Determine the [X, Y] coordinate at the center of the cell enclosing the given text.  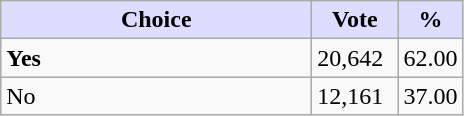
12,161 [355, 96]
62.00 [430, 58]
Yes [156, 58]
Vote [355, 20]
% [430, 20]
Choice [156, 20]
20,642 [355, 58]
37.00 [430, 96]
No [156, 96]
